For the text-containing cell, return its midpoint in (x, y) coordinate format. 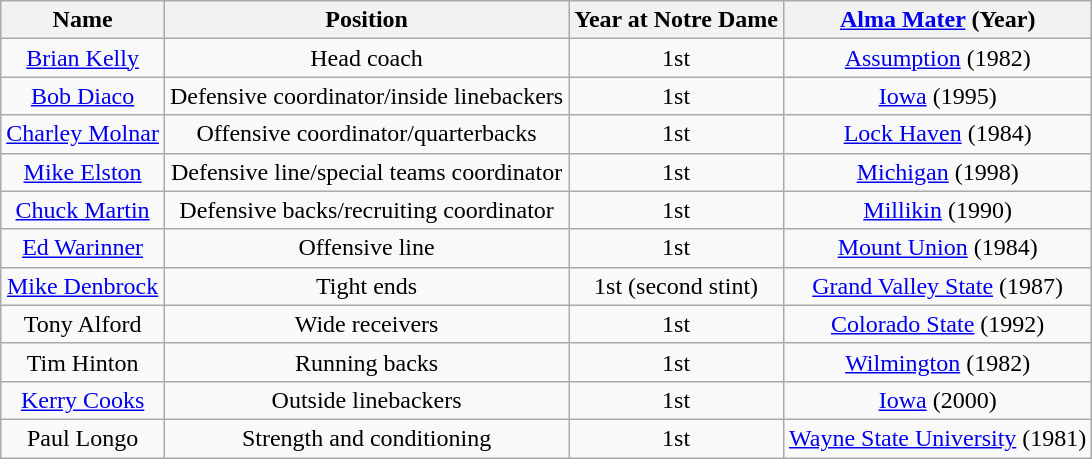
Alma Mater (Year) (937, 20)
Defensive coordinator/inside linebackers (366, 96)
Colorado State (1992) (937, 324)
Tony Alford (83, 324)
Bob Diaco (83, 96)
Iowa (1995) (937, 96)
Chuck Martin (83, 210)
Offensive line (366, 248)
Wilmington (1982) (937, 362)
Millikin (1990) (937, 210)
Strength and conditioning (366, 438)
Running backs (366, 362)
Head coach (366, 58)
Position (366, 20)
Tight ends (366, 286)
Offensive coordinator/quarterbacks (366, 134)
Outside linebackers (366, 400)
Lock Haven (1984) (937, 134)
Defensive line/special teams coordinator (366, 172)
Assumption (1982) (937, 58)
Kerry Cooks (83, 400)
Defensive backs/recruiting coordinator (366, 210)
Mike Elston (83, 172)
Brian Kelly (83, 58)
Wayne State University (1981) (937, 438)
Paul Longo (83, 438)
Mount Union (1984) (937, 248)
1st (second stint) (676, 286)
Year at Notre Dame (676, 20)
Wide receivers (366, 324)
Charley Molnar (83, 134)
Iowa (2000) (937, 400)
Name (83, 20)
Grand Valley State (1987) (937, 286)
Tim Hinton (83, 362)
Michigan (1998) (937, 172)
Mike Denbrock (83, 286)
Ed Warinner (83, 248)
